Return (x, y) of the center of cell containing provided text 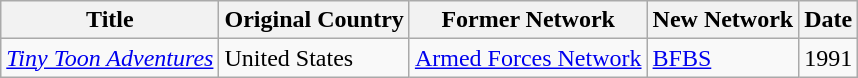
Original Country (314, 20)
United States (314, 58)
New Network (723, 20)
BFBS (723, 58)
1991 (828, 58)
Title (110, 20)
Armed Forces Network (528, 58)
Date (828, 20)
Former Network (528, 20)
Tiny Toon Adventures (110, 58)
